For the text-containing cell, return its midpoint in [X, Y] coordinate format. 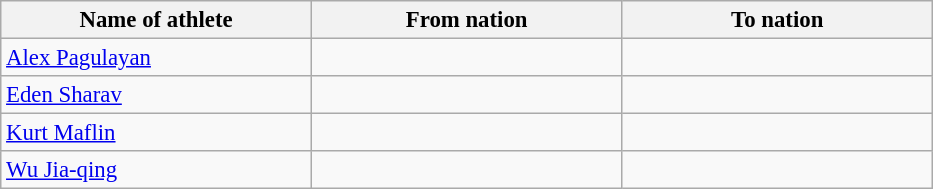
Wu Jia-qing [156, 170]
From nation [466, 20]
Alex Pagulayan [156, 58]
Eden Sharav [156, 95]
Name of athlete [156, 20]
Kurt Maflin [156, 133]
To nation [778, 20]
